Output the (X, Y) coordinate of the center of the cell containing the given text.  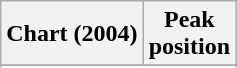
Chart (2004) (72, 34)
Peak position (189, 34)
